Scan for the cell matching the given text and deliver its [x, y] coordinate at center. 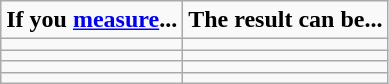
The result can be... [286, 20]
If you measure... [92, 20]
